Capture the cell that displays the provided text and extract its (x, y) central coordinate. 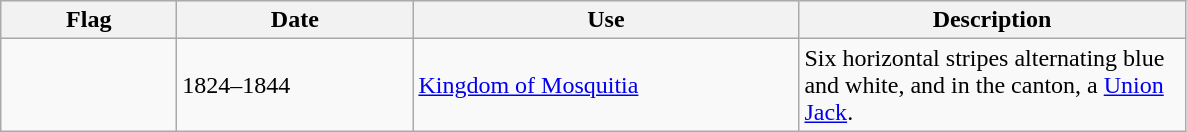
Use (606, 20)
Flag (89, 20)
1824–1844 (295, 85)
Date (295, 20)
Kingdom of Mosquitia (606, 85)
Description (992, 20)
Six horizontal stripes alternating blue and white, and in the canton, a Union Jack. (992, 85)
